Provide the [X, Y] coordinate of the cell's center where the given text is located.  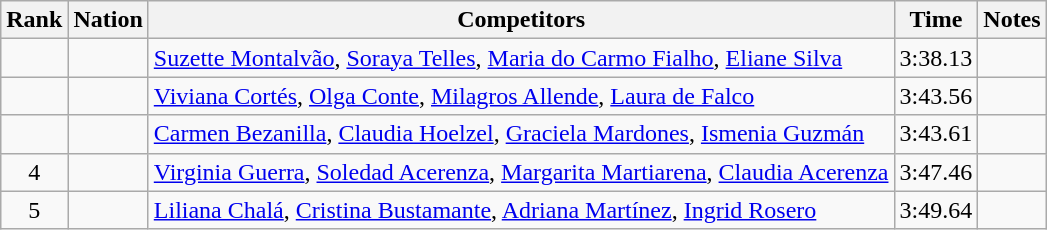
Time [936, 20]
Notes [1012, 20]
Carmen Bezanilla, Claudia Hoelzel, Graciela Mardones, Ismenia Guzmán [521, 134]
Suzette Montalvão, Soraya Telles, Maria do Carmo Fialho, Eliane Silva [521, 58]
5 [34, 210]
Viviana Cortés, Olga Conte, Milagros Allende, Laura de Falco [521, 96]
Virginia Guerra, Soledad Acerenza, Margarita Martiarena, Claudia Acerenza [521, 172]
3:47.46 [936, 172]
3:43.56 [936, 96]
4 [34, 172]
Nation [108, 20]
3:49.64 [936, 210]
Competitors [521, 20]
Liliana Chalá, Cristina Bustamante, Adriana Martínez, Ingrid Rosero [521, 210]
3:43.61 [936, 134]
Rank [34, 20]
3:38.13 [936, 58]
